Detect which cell encompasses the target text, then output its (x, y) center coordinate. 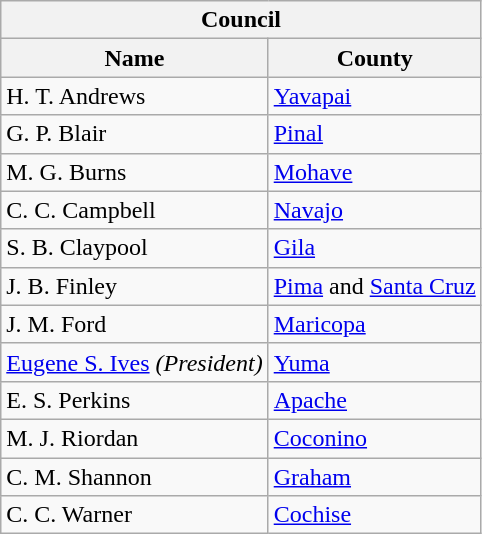
Name (134, 58)
Mohave (374, 172)
Pima and Santa Cruz (374, 286)
Maricopa (374, 324)
C. M. Shannon (134, 477)
S. B. Claypool (134, 248)
C. C. Campbell (134, 210)
Navajo (374, 210)
H. T. Andrews (134, 96)
Cochise (374, 515)
M. J. Riordan (134, 438)
E. S. Perkins (134, 400)
M. G. Burns (134, 172)
Yavapai (374, 96)
Apache (374, 400)
Council (241, 20)
Coconino (374, 438)
J. B. Finley (134, 286)
Yuma (374, 362)
Pinal (374, 134)
County (374, 58)
G. P. Blair (134, 134)
Graham (374, 477)
Gila (374, 248)
C. C. Warner (134, 515)
J. M. Ford (134, 324)
Eugene S. Ives (President) (134, 362)
